From the cell containing the given text, extract its center point as [X, Y] coordinate. 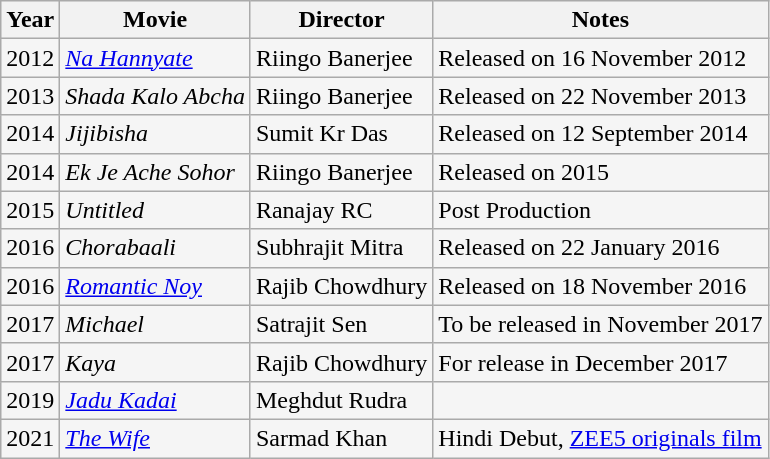
Shada Kalo Abcha [156, 96]
Ranajay RC [341, 210]
Jadu Kadai [156, 400]
Year [30, 20]
Post Production [600, 210]
Released on 2015 [600, 172]
Director [341, 20]
Sarmad Khan [341, 438]
Movie [156, 20]
Notes [600, 20]
Released on 16 November 2012 [600, 58]
2012 [30, 58]
2013 [30, 96]
Released on 22 January 2016 [600, 248]
Meghdut Rudra [341, 400]
The Wife [156, 438]
2019 [30, 400]
Released on 12 September 2014 [600, 134]
Chorabaali [156, 248]
Michael [156, 324]
Kaya [156, 362]
Subhrajit Mitra [341, 248]
Na Hannyate [156, 58]
Jijibisha [156, 134]
Hindi Debut, ZEE5 originals film [600, 438]
Untitled [156, 210]
2021 [30, 438]
Released on 22 November 2013 [600, 96]
Romantic Noy [156, 286]
2015 [30, 210]
Released on 18 November 2016 [600, 286]
Satrajit Sen [341, 324]
Ek Je Ache Sohor [156, 172]
For release in December 2017 [600, 362]
To be released in November 2017 [600, 324]
Sumit Kr Das [341, 134]
